Provide the (X, Y) coordinate of the cell's center where the given text is located.  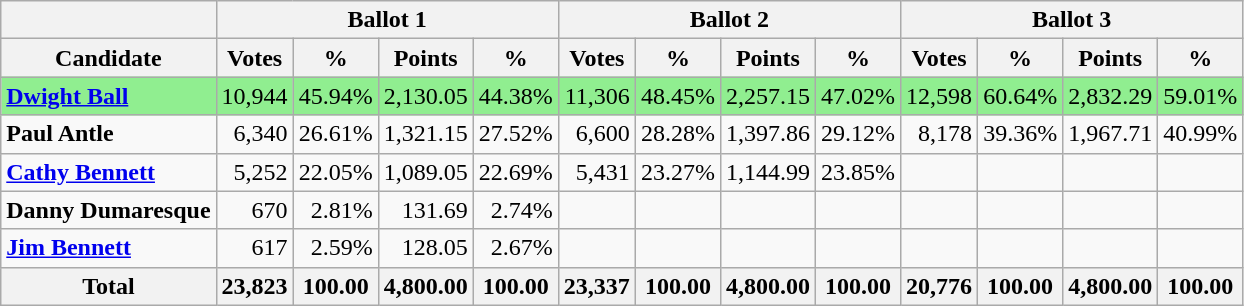
22.69% (516, 172)
28.28% (678, 134)
44.38% (516, 96)
6,600 (596, 134)
Cathy Bennett (108, 172)
2.74% (516, 210)
2.59% (336, 248)
Paul Antle (108, 134)
47.02% (858, 96)
Ballot 1 (387, 20)
Dwight Ball (108, 96)
23.85% (858, 172)
22.05% (336, 172)
8,178 (940, 134)
Ballot 3 (1072, 20)
45.94% (336, 96)
26.61% (336, 134)
2,130.05 (426, 96)
23.27% (678, 172)
Danny Dumaresque (108, 210)
40.99% (1200, 134)
2,257.15 (768, 96)
Ballot 2 (729, 20)
11,306 (596, 96)
2.67% (516, 248)
39.36% (1020, 134)
60.64% (1020, 96)
23,337 (596, 286)
1,967.71 (1110, 134)
2,832.29 (1110, 96)
6,340 (254, 134)
1,089.05 (426, 172)
23,823 (254, 286)
20,776 (940, 286)
48.45% (678, 96)
5,431 (596, 172)
12,598 (940, 96)
1,397.86 (768, 134)
1,321.15 (426, 134)
617 (254, 248)
1,144.99 (768, 172)
5,252 (254, 172)
Candidate (108, 58)
Jim Bennett (108, 248)
10,944 (254, 96)
27.52% (516, 134)
128.05 (426, 248)
29.12% (858, 134)
Total (108, 286)
131.69 (426, 210)
670 (254, 210)
59.01% (1200, 96)
2.81% (336, 210)
